Search for the cell housing the specified text and yield its (X, Y) center coordinate. 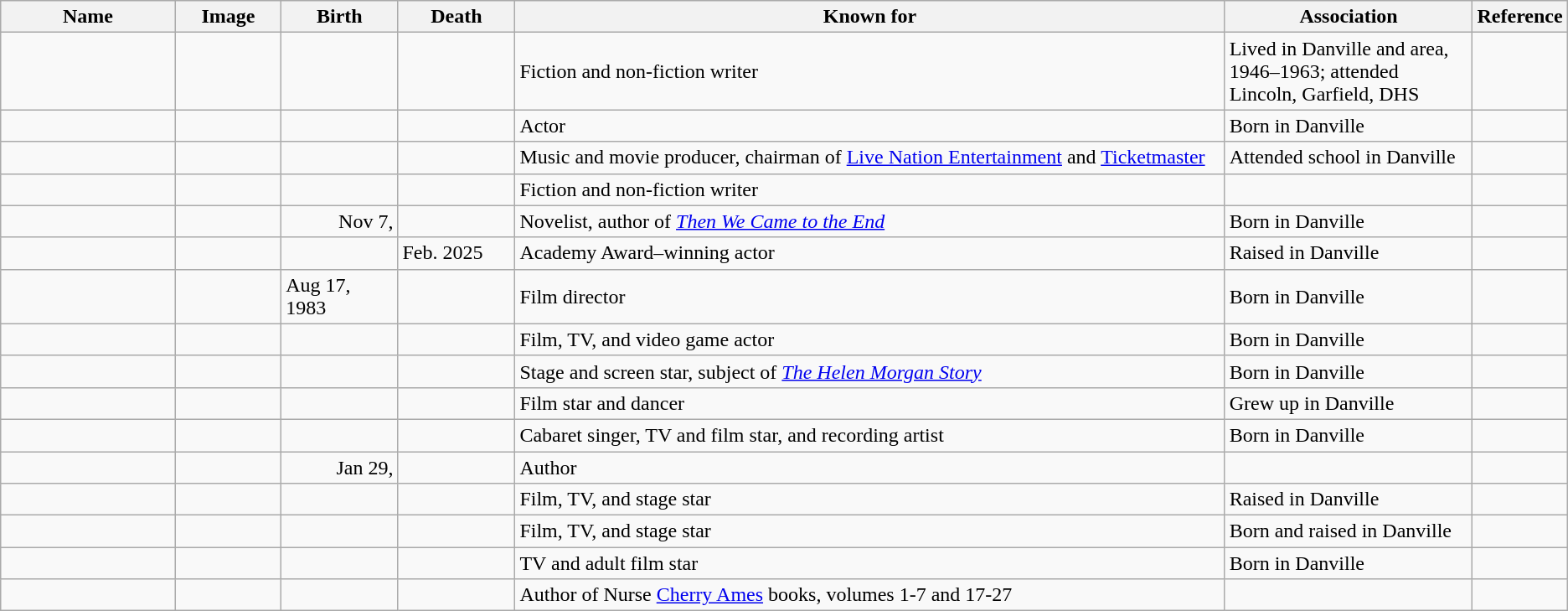
Music and movie producer, chairman of Live Nation Entertainment and Ticketmaster (869, 158)
Born and raised in Danville (1349, 531)
Death (456, 17)
Author of Nurse Cherry Ames books, volumes 1-7 and 17-27 (869, 595)
Attended school in Danville (1349, 158)
Image (228, 17)
Known for (869, 17)
Jan 29, (340, 467)
Aug 17, 1983 (340, 297)
Author (869, 467)
Cabaret singer, TV and film star, and recording artist (869, 435)
Birth (340, 17)
Association (1349, 17)
Film star and dancer (869, 403)
TV and adult film star (869, 563)
Stage and screen star, subject of The Helen Morgan Story (869, 371)
Academy Award–winning actor (869, 253)
Reference (1519, 17)
Film, TV, and video game actor (869, 339)
Nov 7, (340, 221)
Feb. 2025 (456, 253)
Grew up in Danville (1349, 403)
Name (89, 17)
Novelist, author of Then We Came to the End (869, 221)
Film director (869, 297)
Lived in Danville and area, 1946–1963; attended Lincoln, Garfield, DHS (1349, 71)
Actor (869, 126)
